Extract the [X, Y] coordinate from the center of the cell holding the provided text.  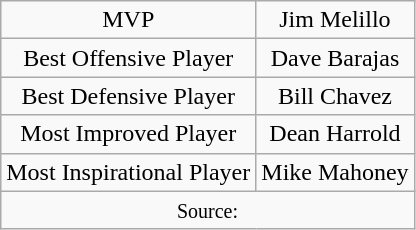
Bill Chavez [335, 96]
Best Offensive Player [128, 58]
MVP [128, 20]
Source: [208, 210]
Dean Harrold [335, 134]
Most Improved Player [128, 134]
Jim Melillo [335, 20]
Most Inspirational Player [128, 172]
Best Defensive Player [128, 96]
Dave Barajas [335, 58]
Mike Mahoney [335, 172]
